Identify which cell holds the provided text, then report its (x, y) central coordinate. 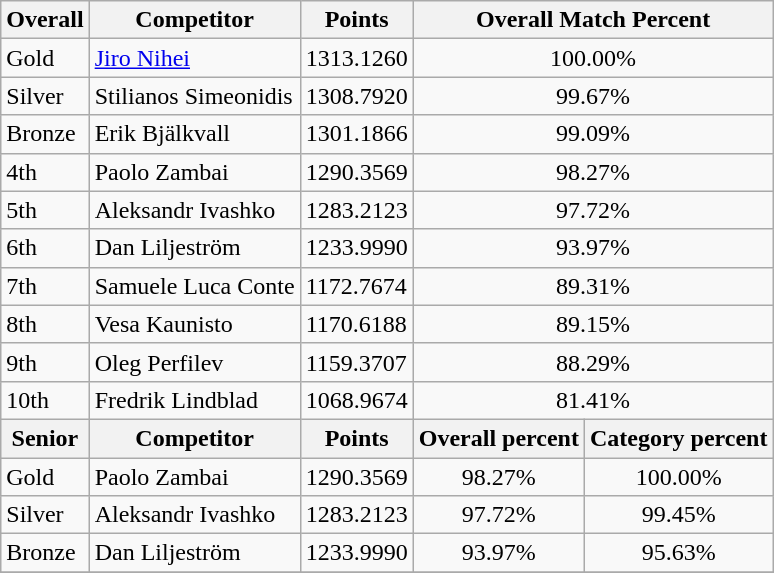
6th (45, 248)
1170.6188 (356, 324)
Samuele Luca Conte (194, 286)
Stilianos Simeonidis (194, 96)
4th (45, 172)
Erik Bjälkvall (194, 134)
81.41% (593, 400)
Overall percent (498, 438)
1159.3707 (356, 362)
8th (45, 324)
1308.7920 (356, 96)
99.09% (593, 134)
10th (45, 400)
Overall Match Percent (593, 20)
1313.1260 (356, 58)
Oleg Perfilev (194, 362)
Category percent (678, 438)
1301.1866 (356, 134)
Senior (45, 438)
Fredrik Lindblad (194, 400)
1068.9674 (356, 400)
Vesa Kaunisto (194, 324)
Overall (45, 20)
5th (45, 210)
89.31% (593, 286)
99.67% (593, 96)
7th (45, 286)
99.45% (678, 515)
Jiro Nihei (194, 58)
88.29% (593, 362)
95.63% (678, 553)
89.15% (593, 324)
1172.7674 (356, 286)
9th (45, 362)
